Search for the cell housing the specified text and yield its [x, y] center coordinate. 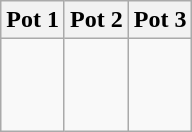
Pot 1 [33, 20]
Pot 2 [96, 20]
Pot 3 [160, 20]
